Capture the cell that displays the provided text and extract its (x, y) central coordinate. 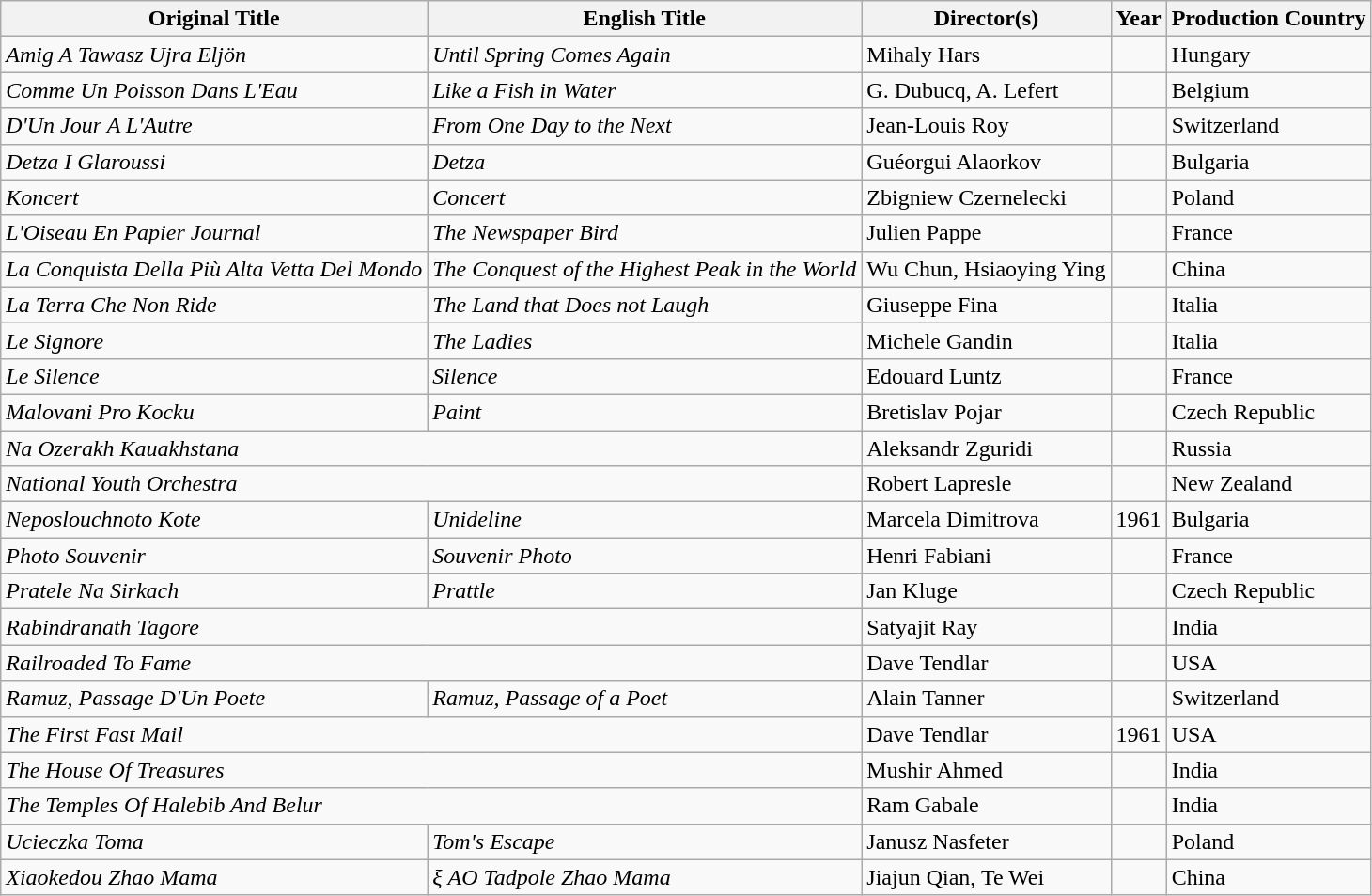
Photo Souvenir (214, 556)
From One Day to the Next (645, 126)
Pratele Na Sirkach (214, 591)
Satyajit Ray (987, 627)
Mihaly Hars (987, 55)
Detza I Glaroussi (214, 162)
Le Signore (214, 340)
The Newspaper Bird (645, 233)
Like a Fish in Water (645, 90)
La Terra Che Non Ride (214, 305)
Jiajun Qian, Te Wei (987, 877)
The Land that Does not Laugh (645, 305)
The Ladies (645, 340)
Malovani Pro Kocku (214, 412)
Belgium (1269, 90)
Comme Un Poisson Dans L'Eau (214, 90)
Zbigniew Czernelecki (987, 197)
Giuseppe Fina (987, 305)
Henri Fabiani (987, 556)
Michele Gandin (987, 340)
Prattle (645, 591)
Janusz Nasfeter (987, 841)
Robert Lapresle (987, 484)
Paint (645, 412)
Mushir Ahmed (987, 770)
Russia (1269, 448)
Souvenir Photo (645, 556)
Original Title (214, 19)
Edouard Luntz (987, 376)
The First Fast Mail (431, 734)
New Zealand (1269, 484)
National Youth Orchestra (431, 484)
Na Ozerakh Kauakhstana (431, 448)
Ucieczka Toma (214, 841)
Koncert (214, 197)
Until Spring Comes Again (645, 55)
Hungary (1269, 55)
Tom's Escape (645, 841)
Unideline (645, 520)
Julien Pappe (987, 233)
Year (1139, 19)
ξ AO Tadpole Zhao Mama (645, 877)
The Temples Of Halebib And Belur (431, 806)
Silence (645, 376)
G. Dubucq, A. Lefert (987, 90)
Ram Gabale (987, 806)
La Conquista Della Più Alta Vetta Del Mondo (214, 269)
Railroaded To Fame (431, 663)
L'Oiseau En Papier Journal (214, 233)
Le Silence (214, 376)
Concert (645, 197)
The House Of Treasures (431, 770)
Bretislav Pojar (987, 412)
Aleksandr Zguridi (987, 448)
Marcela Dimitrova (987, 520)
Amig A Tawasz Ujra Eljön (214, 55)
Detza (645, 162)
Jan Kluge (987, 591)
Neposlouchnoto Kote (214, 520)
Wu Chun, Hsiaoying Ying (987, 269)
Production Country (1269, 19)
Director(s) (987, 19)
D'Un Jour A L'Autre (214, 126)
Guéorgui Alaorkov (987, 162)
Rabindranath Tagore (431, 627)
Ramuz, Passage D'Un Poete (214, 699)
English Title (645, 19)
Xiaokedou Zhao Mama (214, 877)
Ramuz, Passage of a Poet (645, 699)
Alain Tanner (987, 699)
Jean-Louis Roy (987, 126)
The Conquest of the Highest Peak in the World (645, 269)
